Determine the [x, y] coordinate at the center of the cell enclosing the given text.  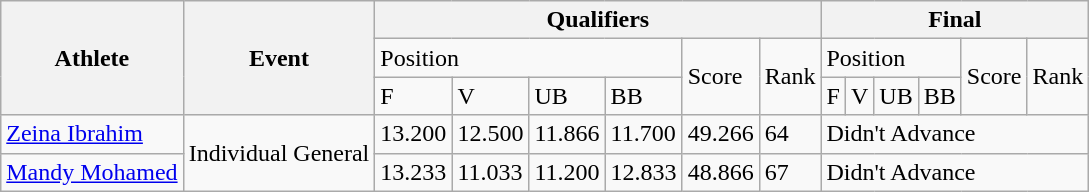
67 [790, 172]
Final [955, 20]
11.033 [490, 172]
13.233 [414, 172]
11.866 [567, 134]
64 [790, 134]
11.200 [567, 172]
48.866 [720, 172]
Mandy Mohamed [92, 172]
12.500 [490, 134]
Athlete [92, 58]
13.200 [414, 134]
Event [279, 58]
Individual General [279, 153]
11.700 [644, 134]
49.266 [720, 134]
Qualifiers [598, 20]
Zeina Ibrahim [92, 134]
12.833 [644, 172]
